Return [X, Y] of the center of cell containing provided text 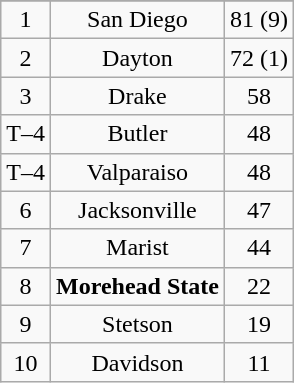
72 (1) [258, 58]
47 [258, 210]
7 [26, 248]
3 [26, 96]
Butler [137, 134]
19 [258, 324]
Morehead State [137, 286]
Drake [137, 96]
22 [258, 286]
9 [26, 324]
Valparaiso [137, 172]
58 [258, 96]
Davidson [137, 362]
2 [26, 58]
8 [26, 286]
Jacksonville [137, 210]
Marist [137, 248]
Stetson [137, 324]
Dayton [137, 58]
1 [26, 20]
11 [258, 362]
81 (9) [258, 20]
6 [26, 210]
San Diego [137, 20]
44 [258, 248]
10 [26, 362]
